Determine the [x, y] coordinate at the center of the cell enclosing the given text.  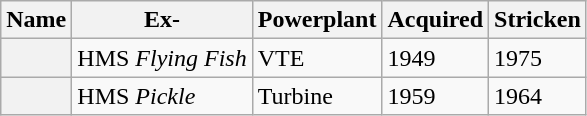
Ex- [162, 20]
1959 [436, 96]
VTE [317, 58]
Stricken [538, 20]
1949 [436, 58]
HMS Pickle [162, 96]
1975 [538, 58]
1964 [538, 96]
Acquired [436, 20]
Powerplant [317, 20]
Turbine [317, 96]
Name [36, 20]
HMS Flying Fish [162, 58]
